Identify which cell holds the provided text, then report its [X, Y] central coordinate. 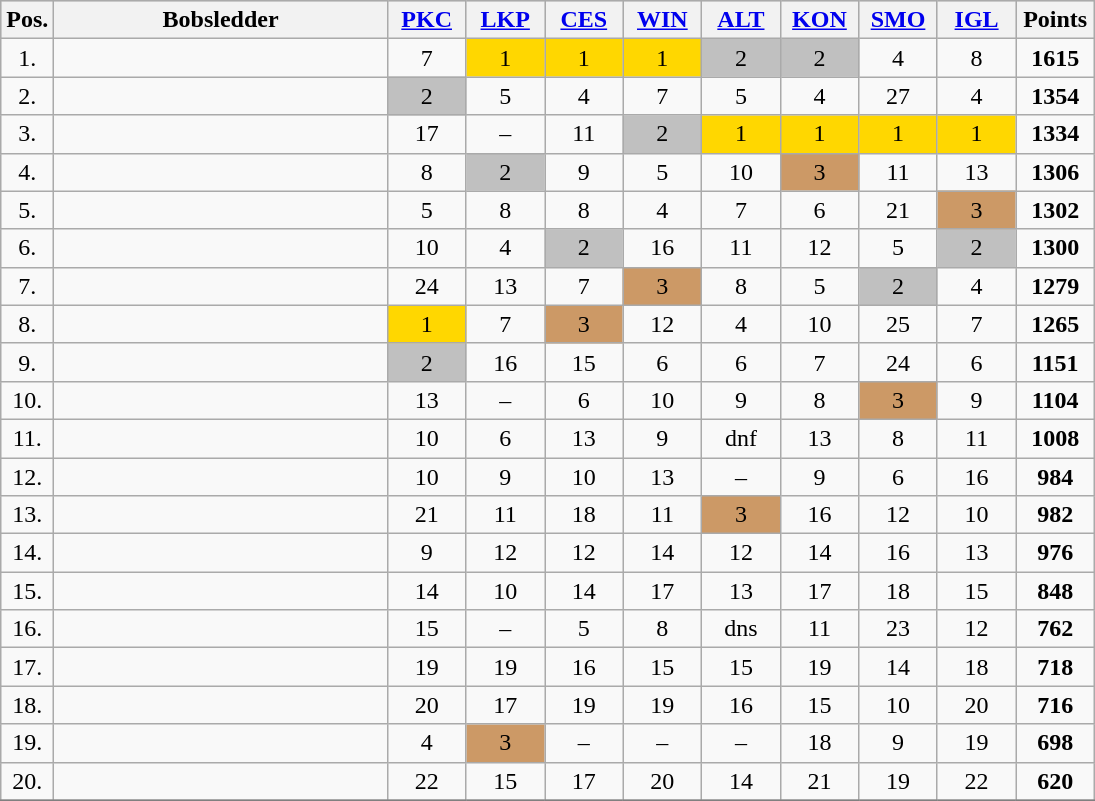
dnf [742, 438]
Bobsledder [221, 20]
Points [1056, 20]
LKP [506, 20]
1334 [1056, 134]
982 [1056, 515]
CES [584, 20]
SMO [898, 20]
PKC [426, 20]
11. [28, 438]
KON [820, 20]
976 [1056, 553]
27 [898, 96]
1265 [1056, 324]
2. [28, 96]
620 [1056, 781]
17. [28, 667]
1104 [1056, 400]
10. [28, 400]
3. [28, 134]
1151 [1056, 362]
1008 [1056, 438]
762 [1056, 629]
16. [28, 629]
12. [28, 477]
1279 [1056, 286]
ALT [742, 20]
984 [1056, 477]
IGL [976, 20]
8. [28, 324]
WIN [662, 20]
4. [28, 172]
9. [28, 362]
1302 [1056, 210]
dns [742, 629]
698 [1056, 743]
1354 [1056, 96]
23 [898, 629]
Pos. [28, 20]
1. [28, 58]
19. [28, 743]
718 [1056, 667]
5. [28, 210]
6. [28, 248]
1615 [1056, 58]
1300 [1056, 248]
15. [28, 591]
18. [28, 705]
848 [1056, 591]
1306 [1056, 172]
25 [898, 324]
20. [28, 781]
7. [28, 286]
13. [28, 515]
14. [28, 553]
716 [1056, 705]
